Extract the [X, Y] coordinate from the center of the cell holding the provided text.  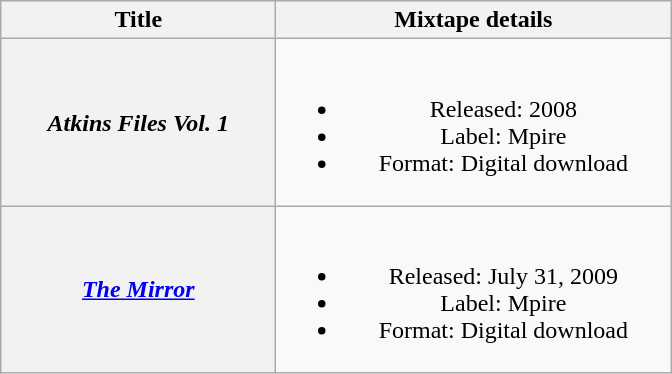
Released: 2008Label: MpireFormat: Digital download [474, 122]
The Mirror [138, 290]
Atkins Files Vol. 1 [138, 122]
Mixtape details [474, 20]
Title [138, 20]
Released: July 31, 2009Label: MpireFormat: Digital download [474, 290]
